Provide the [X, Y] coordinate of the cell's center where the given text is located.  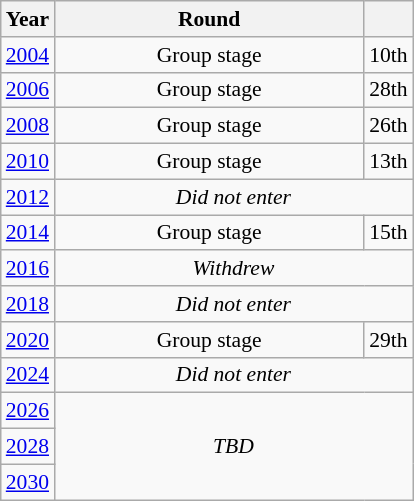
26th [388, 126]
2008 [28, 126]
10th [388, 55]
28th [388, 90]
2014 [28, 233]
2016 [28, 269]
2020 [28, 340]
2010 [28, 162]
29th [388, 340]
2028 [28, 447]
Withdrew [234, 269]
Year [28, 19]
Round [209, 19]
2004 [28, 55]
2024 [28, 375]
2026 [28, 411]
2030 [28, 482]
2012 [28, 197]
2006 [28, 90]
2018 [28, 304]
TBD [234, 446]
13th [388, 162]
15th [388, 233]
